Return the [x, y] coordinate for the center point of the cell that contains the specified text.  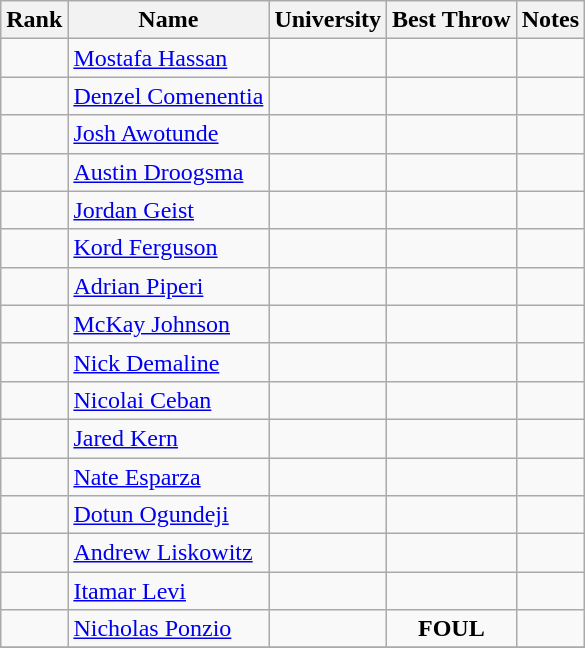
Denzel Comenentia [168, 96]
Nick Demaline [168, 362]
Nicolai Ceban [168, 400]
Itamar Levi [168, 591]
McKay Johnson [168, 324]
Name [168, 20]
Josh Awotunde [168, 134]
Nate Esparza [168, 477]
Andrew Liskowitz [168, 553]
Notes [550, 20]
Best Throw [452, 20]
Adrian Piperi [168, 286]
Nicholas Ponzio [168, 629]
Rank [34, 20]
Kord Ferguson [168, 248]
Jordan Geist [168, 210]
Jared Kern [168, 438]
University [328, 20]
Mostafa Hassan [168, 58]
Dotun Ogundeji [168, 515]
FOUL [452, 629]
Austin Droogsma [168, 172]
